Search for the cell housing the specified text and yield its (x, y) center coordinate. 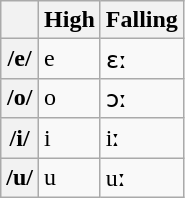
High (70, 20)
ɛː (142, 59)
/o/ (20, 98)
uː (142, 178)
/e/ (20, 59)
u (70, 178)
ɔː (142, 98)
o (70, 98)
/i/ (20, 138)
i (70, 138)
e (70, 59)
iː (142, 138)
/u/ (20, 178)
Falling (142, 20)
